Detect which cell encompasses the target text, then output its [x, y] center coordinate. 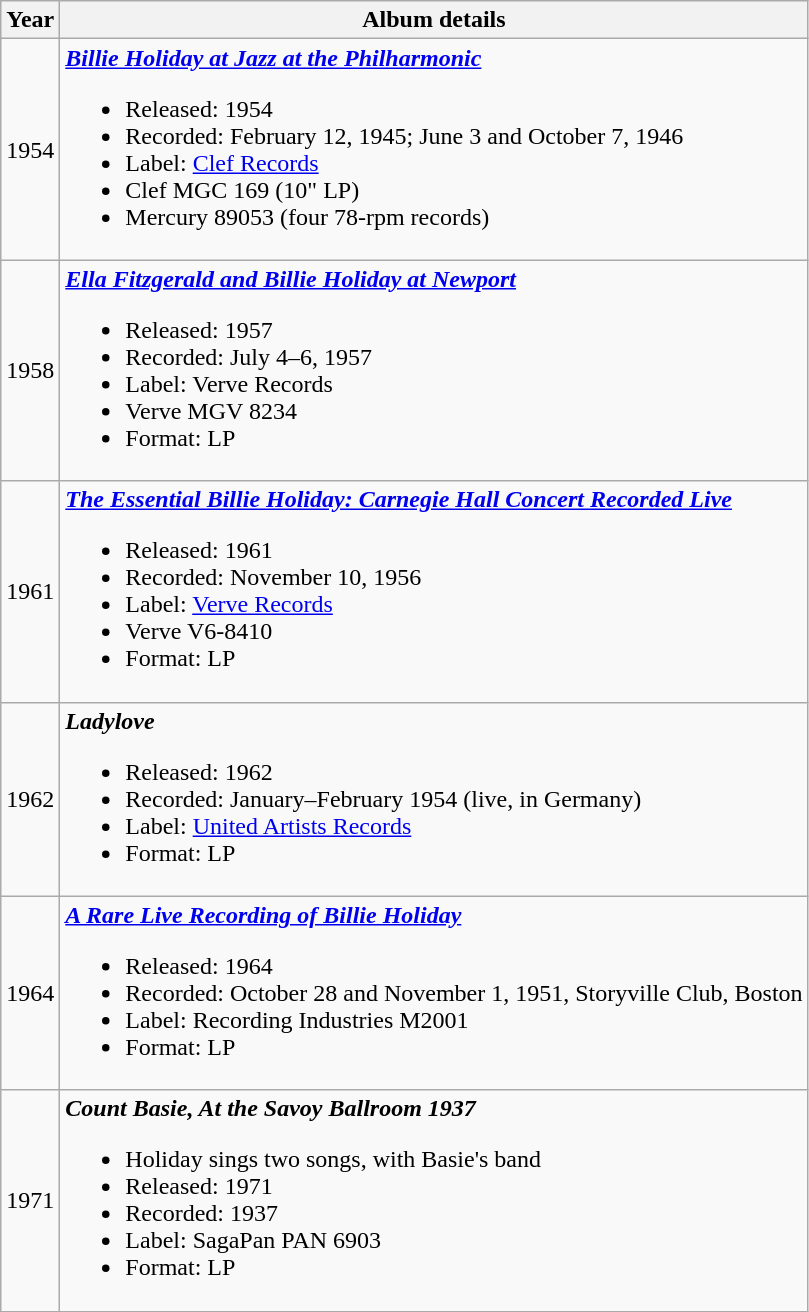
Album details [434, 20]
Year [30, 20]
1964 [30, 993]
1954 [30, 150]
Count Basie, At the Savoy Ballroom 1937Holiday sings two songs, with Basie's bandReleased: 1971Recorded: 1937Label: SagaPan PAN 6903Format: LP [434, 1200]
1962 [30, 799]
The Essential Billie Holiday: Carnegie Hall Concert Recorded LiveReleased: 1961Recorded: November 10, 1956Label: Verve RecordsVerve V6-8410Format: LP [434, 592]
1971 [30, 1200]
1961 [30, 592]
Ella Fitzgerald and Billie Holiday at NewportReleased: 1957Recorded: July 4–6, 1957Label: Verve RecordsVerve MGV 8234Format: LP [434, 370]
LadyloveReleased: 1962Recorded: January–February 1954 (live, in Germany)Label: United Artists RecordsFormat: LP [434, 799]
1958 [30, 370]
